Scan for the cell matching the given text and deliver its (x, y) coordinate at center. 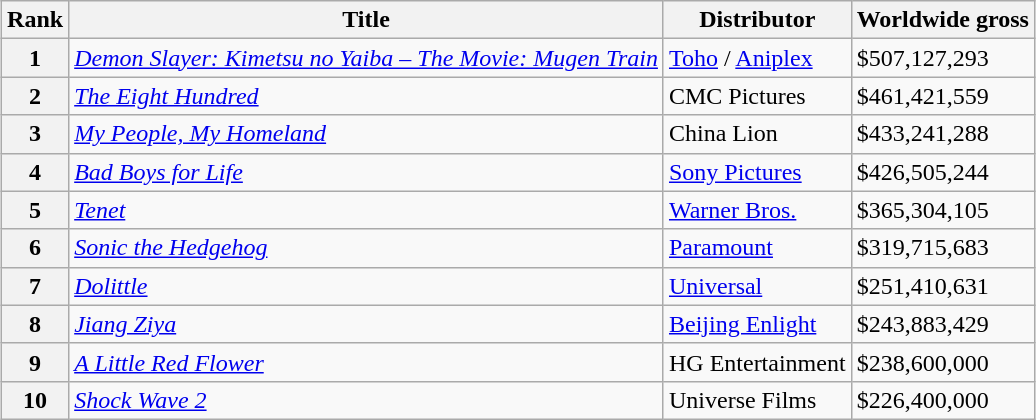
Jiang Ziya (366, 324)
China Lion (757, 134)
Title (366, 20)
Rank (36, 20)
Dolittle (366, 286)
Universe Films (757, 400)
The Eight Hundred (366, 96)
$226,400,000 (942, 400)
$433,241,288 (942, 134)
Shock Wave 2 (366, 400)
Tenet (366, 210)
$251,410,631 (942, 286)
10 (36, 400)
4 (36, 172)
Warner Bros. (757, 210)
My People, My Homeland (366, 134)
$243,883,429 (942, 324)
5 (36, 210)
$319,715,683 (942, 248)
Demon Slayer: Kimetsu no Yaiba – The Movie: Mugen Train (366, 58)
Bad Boys for Life (366, 172)
$507,127,293 (942, 58)
3 (36, 134)
$461,421,559 (942, 96)
Worldwide gross (942, 20)
Beijing Enlight (757, 324)
Sony Pictures (757, 172)
6 (36, 248)
2 (36, 96)
$365,304,105 (942, 210)
$238,600,000 (942, 362)
$426,505,244 (942, 172)
Sonic the Hedgehog (366, 248)
HG Entertainment (757, 362)
9 (36, 362)
7 (36, 286)
Distributor (757, 20)
1 (36, 58)
CMC Pictures (757, 96)
8 (36, 324)
Toho / Aniplex (757, 58)
A Little Red Flower (366, 362)
Paramount (757, 248)
Universal (757, 286)
